From the cell containing the given text, extract its center point as (X, Y) coordinate. 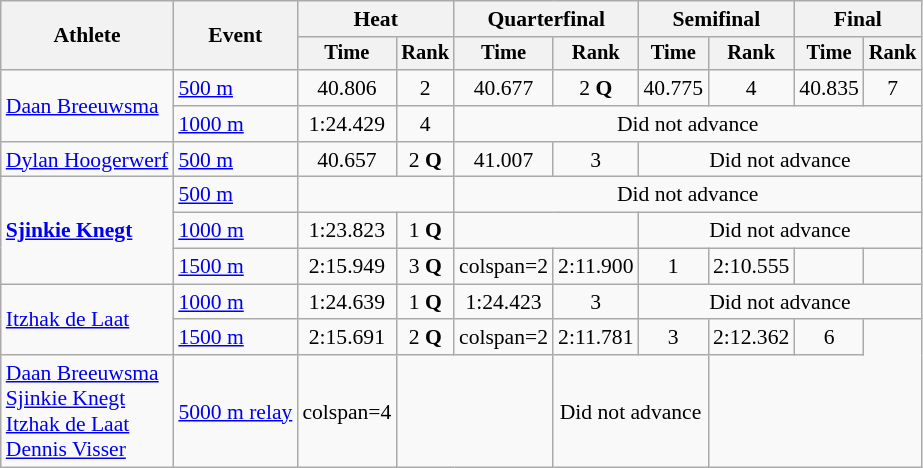
Itzhak de Laat (88, 320)
40.775 (674, 88)
40.806 (346, 88)
1:24.423 (504, 302)
1:24.639 (346, 302)
3 Q (425, 267)
Daan Breeuwsma (88, 106)
Heat (376, 19)
7 (893, 88)
40.835 (828, 88)
2:15.691 (346, 338)
Dylan Hoogerwerf (88, 160)
1:24.429 (346, 124)
Athlete (88, 36)
41.007 (504, 160)
5000 m relay (235, 411)
Event (235, 36)
2:12.362 (751, 338)
40.657 (346, 160)
2 (425, 88)
40.677 (504, 88)
1 (674, 267)
Daan BreeuwsmaSjinkie KnegtItzhak de LaatDennis Visser (88, 411)
2:11.900 (596, 267)
2:15.949 (346, 267)
Quarterfinal (546, 19)
Sjinkie Knegt (88, 230)
2:10.555 (751, 267)
Final (858, 19)
1:23.823 (346, 231)
2:11.781 (596, 338)
Semifinal (717, 19)
colspan=4 (346, 411)
6 (828, 338)
